For the text-containing cell, return its midpoint in [x, y] coordinate format. 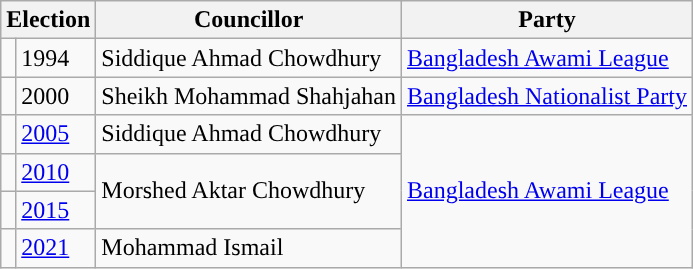
Election [48, 20]
2015 [56, 210]
2010 [56, 172]
Party [548, 20]
Morshed Aktar Chowdhury [249, 191]
1994 [56, 58]
Sheikh Mohammad Shahjahan [249, 96]
Bangladesh Nationalist Party [548, 96]
Councillor [249, 20]
Mohammad Ismail [249, 248]
2000 [56, 96]
2005 [56, 134]
2021 [56, 248]
